Locate the cell with the specified text and output its (x, y) center coordinate. 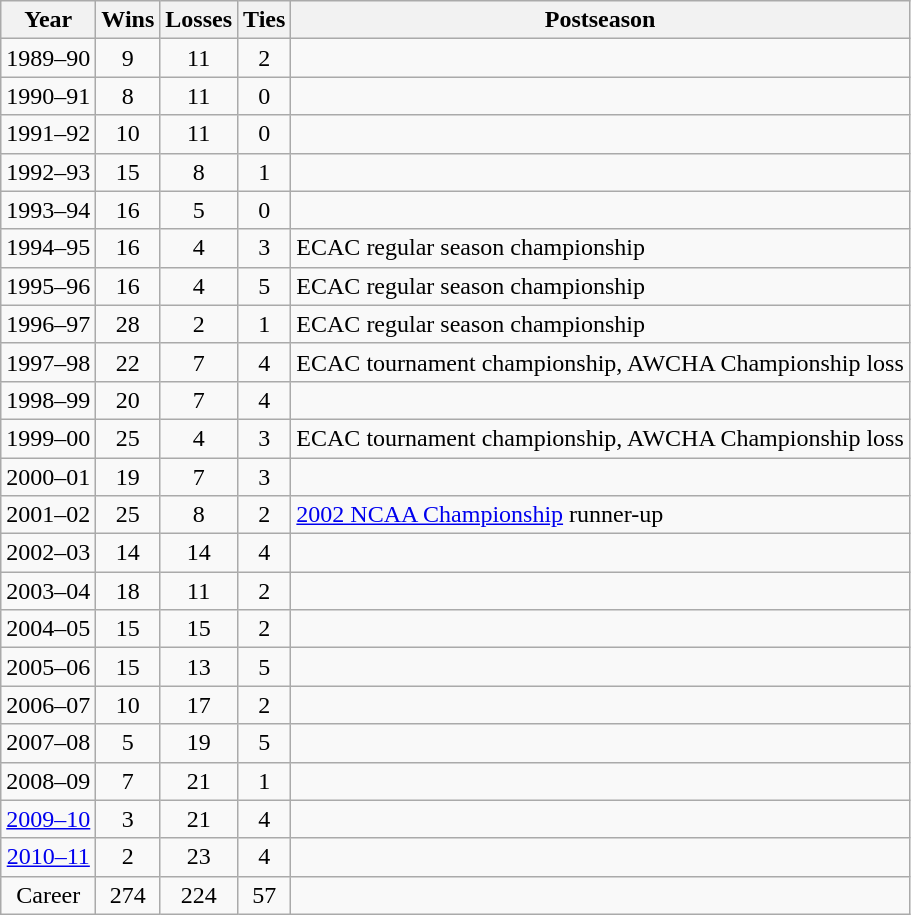
1999–00 (48, 438)
18 (128, 591)
1998–99 (48, 400)
Ties (264, 20)
1994–95 (48, 248)
1993–94 (48, 210)
22 (128, 362)
13 (199, 667)
1996–97 (48, 324)
1990–91 (48, 96)
1991–92 (48, 134)
274 (128, 895)
28 (128, 324)
1997–98 (48, 362)
2000–01 (48, 477)
2007–08 (48, 743)
Year (48, 20)
23 (199, 857)
2005–06 (48, 667)
2002–03 (48, 553)
2001–02 (48, 515)
Losses (199, 20)
1989–90 (48, 58)
Wins (128, 20)
2002 NCAA Championship runner-up (600, 515)
2006–07 (48, 705)
224 (199, 895)
Postseason (600, 20)
2003–04 (48, 591)
1992–93 (48, 172)
Career (48, 895)
2010–11 (48, 857)
2008–09 (48, 781)
17 (199, 705)
2004–05 (48, 629)
1995–96 (48, 286)
2009–10 (48, 819)
57 (264, 895)
20 (128, 400)
9 (128, 58)
